Find where the given text appears and provide that cell's center as (X, Y) coordinate. 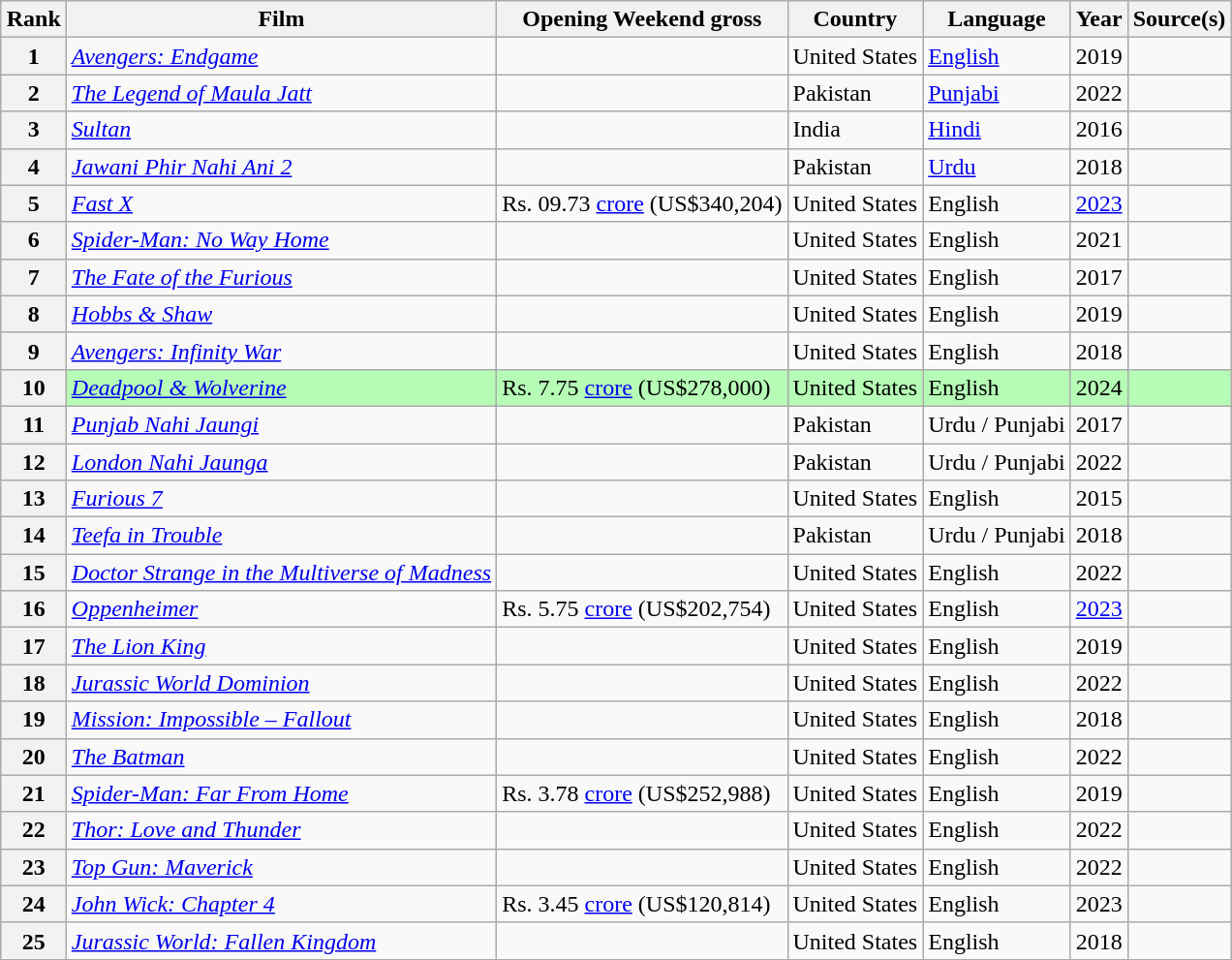
11 (33, 424)
15 (33, 573)
Spider-Man: Far From Home (281, 793)
9 (33, 351)
Doctor Strange in the Multiverse of Madness (281, 573)
5 (33, 203)
London Nahi Jaunga (281, 462)
Punjab Nahi Jaungi (281, 424)
Hobbs & Shaw (281, 314)
2024 (1098, 387)
Spider-Man: No Way Home (281, 240)
6 (33, 240)
The Batman (281, 757)
Mission: Impossible – Fallout (281, 720)
2 (33, 93)
Top Gun: Maverick (281, 867)
The Fate of the Furious (281, 277)
25 (33, 941)
Jurassic World Dominion (281, 683)
24 (33, 904)
Rs. 09.73 crore (US$340,204) (642, 203)
20 (33, 757)
12 (33, 462)
3 (33, 130)
Rank (33, 19)
The Legend of Maula Jatt (281, 93)
Jawani Phir Nahi Ani 2 (281, 167)
8 (33, 314)
7 (33, 277)
Opening Weekend gross (642, 19)
Punjabi (997, 93)
Jurassic World: Fallen Kingdom (281, 941)
Source(s) (1180, 19)
Sultan (281, 130)
Deadpool & Wolverine (281, 387)
Rs. 3.45 crore (US$120,814) (642, 904)
Avengers: Infinity War (281, 351)
Oppenheimer (281, 609)
The Lion King (281, 646)
Film (281, 19)
2016 (1098, 130)
Rs. 5.75 crore (US$202,754) (642, 609)
4 (33, 167)
17 (33, 646)
Year (1098, 19)
22 (33, 830)
Urdu (997, 167)
Thor: Love and Thunder (281, 830)
2015 (1098, 499)
Language (997, 19)
Country (855, 19)
23 (33, 867)
16 (33, 609)
India (855, 130)
Avengers: Endgame (281, 56)
Fast X (281, 203)
2021 (1098, 240)
Furious 7 (281, 499)
19 (33, 720)
13 (33, 499)
18 (33, 683)
John Wick: Chapter 4 (281, 904)
Teefa in Trouble (281, 536)
21 (33, 793)
Rs. 3.78 crore (US$252,988) (642, 793)
Rs. 7.75 crore (US$278,000) (642, 387)
Hindi (997, 130)
10 (33, 387)
1 (33, 56)
14 (33, 536)
